Extract the (X, Y) coordinate from the center of the cell holding the provided text.  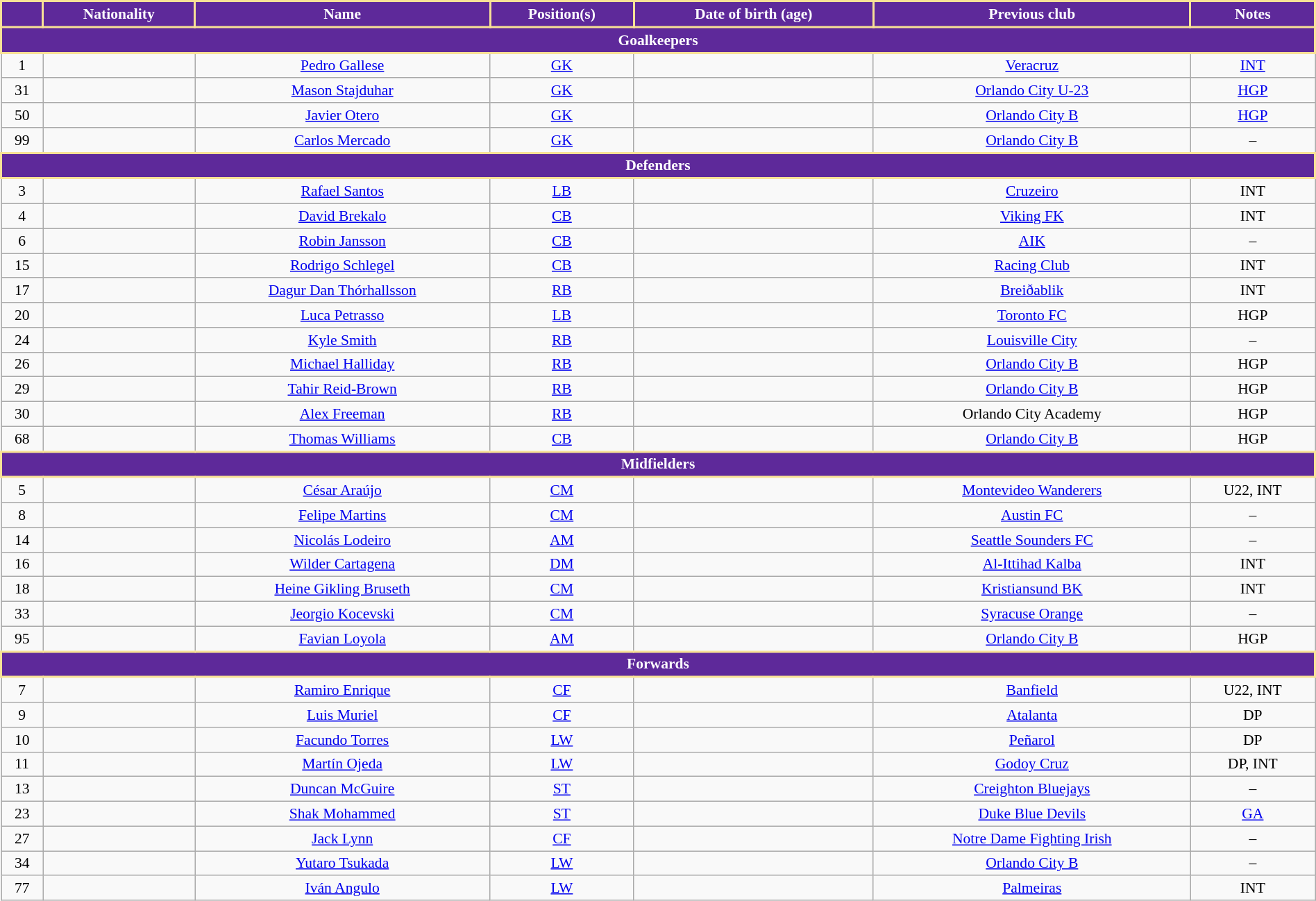
Louisville City (1031, 340)
Defenders (658, 165)
Al-Ittihad Kalba (1031, 564)
Carlos Mercado (343, 140)
Date of birth (age) (754, 14)
3 (22, 191)
Javier Otero (343, 115)
50 (22, 115)
1 (22, 65)
GA (1252, 814)
Forwards (658, 665)
Notes (1252, 14)
14 (22, 540)
16 (22, 564)
AIK (1031, 241)
13 (22, 789)
Syracuse Orange (1031, 614)
24 (22, 340)
15 (22, 266)
Kristiansund BK (1031, 589)
34 (22, 864)
5 (22, 490)
31 (22, 91)
Seattle Sounders FC (1031, 540)
4 (22, 217)
Nationality (119, 14)
Favian Loyola (343, 639)
Tahir Reid-Brown (343, 389)
Mason Stajduhar (343, 91)
11 (22, 764)
Felipe Martins (343, 515)
Alex Freeman (343, 414)
Toronto FC (1031, 315)
30 (22, 414)
Creighton Bluejays (1031, 789)
Name (343, 14)
Michael Halliday (343, 364)
9 (22, 715)
Heine Gikling Bruseth (343, 589)
Luca Petrasso (343, 315)
Rodrigo Schlegel (343, 266)
Peñarol (1031, 740)
18 (22, 589)
7 (22, 690)
Orlando City Academy (1031, 414)
Ramiro Enrique (343, 690)
Position(s) (562, 14)
77 (22, 889)
Facundo Torres (343, 740)
20 (22, 315)
Nicolás Lodeiro (343, 540)
Atalanta (1031, 715)
Orlando City U-23 (1031, 91)
Jack Lynn (343, 839)
68 (22, 439)
Banfield (1031, 690)
Cruzeiro (1031, 191)
Wilder Cartagena (343, 564)
Jeorgio Kocevski (343, 614)
Martín Ojeda (343, 764)
8 (22, 515)
Notre Dame Fighting Irish (1031, 839)
26 (22, 364)
Goalkeepers (658, 40)
Godoy Cruz (1031, 764)
DP, INT (1252, 764)
27 (22, 839)
10 (22, 740)
Thomas Williams (343, 439)
Shak Mohammed (343, 814)
Austin FC (1031, 515)
Previous club (1031, 14)
Rafael Santos (343, 191)
Yutaro Tsukada (343, 864)
95 (22, 639)
Pedro Gallese (343, 65)
99 (22, 140)
Viking FK (1031, 217)
6 (22, 241)
Breiðablik (1031, 291)
Duncan McGuire (343, 789)
César Araújo (343, 490)
29 (22, 389)
Robin Jansson (343, 241)
Veracruz (1031, 65)
Racing Club (1031, 266)
DM (562, 564)
Montevideo Wanderers (1031, 490)
Duke Blue Devils (1031, 814)
Midfielders (658, 465)
33 (22, 614)
Dagur Dan Thórhallsson (343, 291)
Iván Angulo (343, 889)
Kyle Smith (343, 340)
Palmeiras (1031, 889)
David Brekalo (343, 217)
Luis Muriel (343, 715)
17 (22, 291)
23 (22, 814)
